Pinpoint the cell where the given text exists, returning its (x, y) midpoint coordinate. 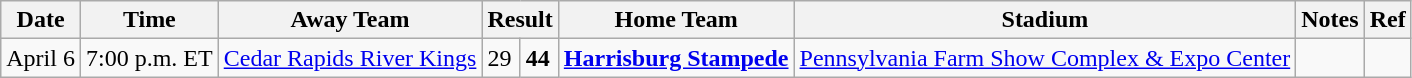
44 (539, 58)
Away Team (350, 20)
7:00 p.m. ET (149, 58)
Result (520, 20)
Home Team (676, 20)
Cedar Rapids River Kings (350, 58)
April 6 (41, 58)
Stadium (1045, 20)
29 (501, 58)
Date (41, 20)
Ref (1388, 20)
Notes (1330, 20)
Harrisburg Stampede (676, 58)
Time (149, 20)
Pennsylvania Farm Show Complex & Expo Center (1045, 58)
